From the cell containing the given text, extract its center point as [X, Y] coordinate. 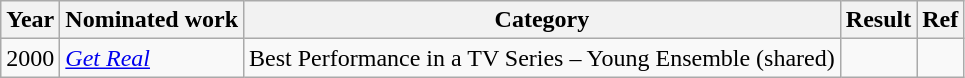
Year [30, 20]
2000 [30, 58]
Get Real [152, 58]
Category [542, 20]
Nominated work [152, 20]
Ref [940, 20]
Best Performance in a TV Series – Young Ensemble (shared) [542, 58]
Result [878, 20]
